Output the (x, y) coordinate of the center of the cell containing the given text.  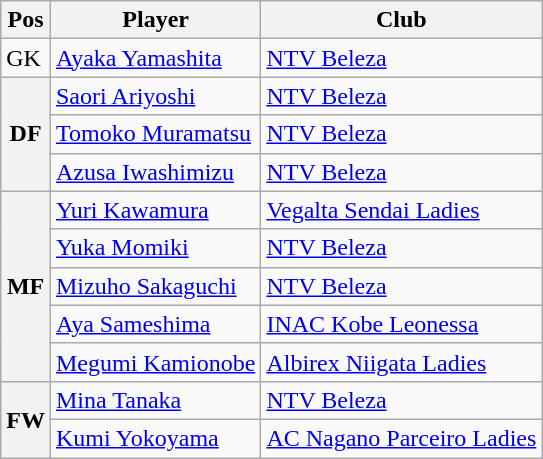
Mizuho Sakaguchi (155, 286)
DF (26, 134)
FW (26, 419)
Saori Ariyoshi (155, 96)
Tomoko Muramatsu (155, 134)
MF (26, 286)
Pos (26, 20)
Club (402, 20)
Yuka Momiki (155, 248)
Mina Tanaka (155, 400)
Player (155, 20)
Azusa Iwashimizu (155, 172)
INAC Kobe Leonessa (402, 324)
Albirex Niigata Ladies (402, 362)
Aya Sameshima (155, 324)
Vegalta Sendai Ladies (402, 210)
AC Nagano Parceiro Ladies (402, 438)
GK (26, 58)
Kumi Yokoyama (155, 438)
Megumi Kamionobe (155, 362)
Ayaka Yamashita (155, 58)
Yuri Kawamura (155, 210)
